Capture the cell that displays the provided text and extract its (x, y) central coordinate. 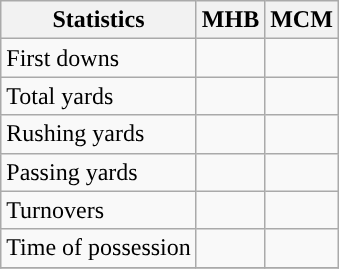
MHB (230, 20)
Rushing yards (99, 134)
First downs (99, 58)
Turnovers (99, 210)
Statistics (99, 20)
Total yards (99, 96)
MCM (302, 20)
Passing yards (99, 172)
Time of possession (99, 248)
